Output the [x, y] coordinate of the center of the cell containing the given text.  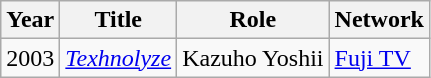
Fuji TV [379, 58]
Title [118, 20]
2003 [30, 58]
Network [379, 20]
Year [30, 20]
Kazuho Yoshii [253, 58]
Texhnolyze [118, 58]
Role [253, 20]
